Find where the given text appears and provide that cell's center as [X, Y] coordinate. 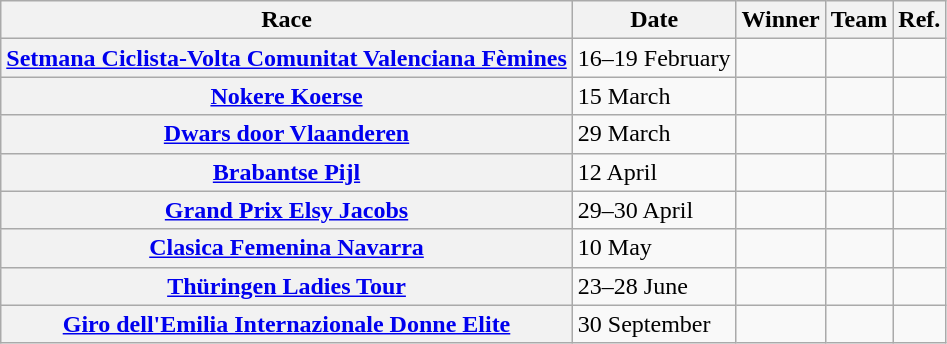
Date [654, 20]
Dwars door Vlaanderen [287, 134]
15 March [654, 96]
Thüringen Ladies Tour [287, 286]
23–28 June [654, 286]
Brabantse Pijl [287, 172]
Grand Prix Elsy Jacobs [287, 210]
Setmana Ciclista-Volta Comunitat Valenciana Fèmines [287, 58]
16–19 February [654, 58]
Team [859, 20]
30 September [654, 324]
Ref. [920, 20]
Giro dell'Emilia Internazionale Donne Elite [287, 324]
29–30 April [654, 210]
10 May [654, 248]
Clasica Femenina Navarra [287, 248]
Race [287, 20]
12 April [654, 172]
Winner [780, 20]
Nokere Koerse [287, 96]
29 March [654, 134]
